Provide the [X, Y] coordinate of the cell's center where the given text is located.  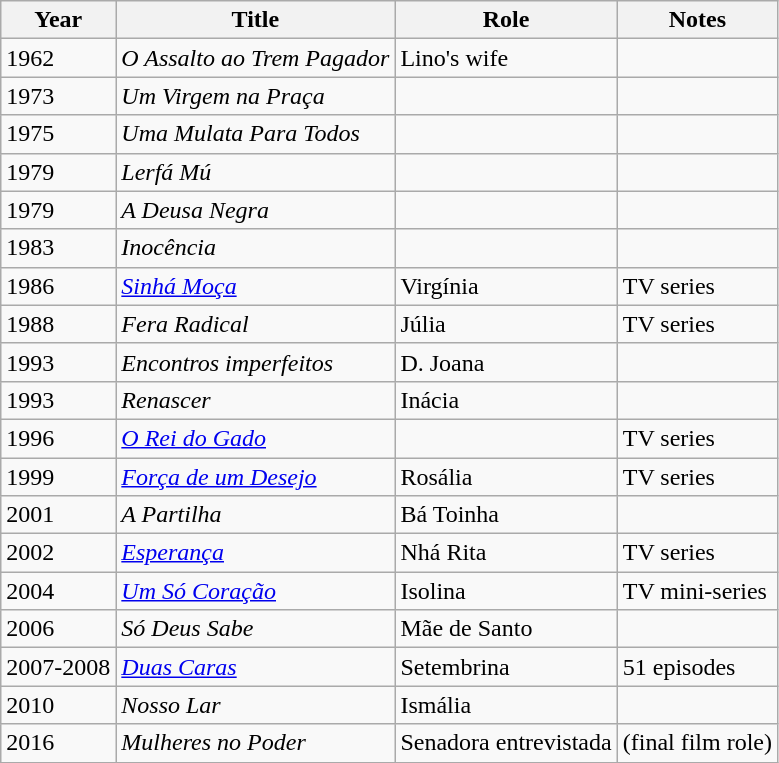
Um Só Coração [256, 591]
2004 [58, 591]
O Assalto ao Trem Pagador [256, 58]
Lerfá Mú [256, 172]
Notes [697, 20]
Ismália [506, 705]
Encontros imperfeitos [256, 362]
(final film role) [697, 743]
Esperança [256, 553]
Renascer [256, 400]
Setembrina [506, 667]
Júlia [506, 324]
Inácia [506, 400]
2002 [58, 553]
Duas Caras [256, 667]
Mulheres no Poder [256, 743]
Title [256, 20]
2010 [58, 705]
Nhá Rita [506, 553]
Um Virgem na Praça [256, 96]
Inocência [256, 248]
Mãe de Santo [506, 629]
A Deusa Negra [256, 210]
TV mini-series [697, 591]
Sinhá Moça [256, 286]
A Partilha [256, 515]
Uma Mulata Para Todos [256, 134]
Virgínia [506, 286]
Isolina [506, 591]
1996 [58, 438]
2006 [58, 629]
Força de um Desejo [256, 477]
1983 [58, 248]
1999 [58, 477]
Lino's wife [506, 58]
O Rei do Gado [256, 438]
51 episodes [697, 667]
Senadora entrevistada [506, 743]
2001 [58, 515]
Nosso Lar [256, 705]
2007-2008 [58, 667]
Year [58, 20]
1973 [58, 96]
Só Deus Sabe [256, 629]
1975 [58, 134]
1988 [58, 324]
Fera Radical [256, 324]
1962 [58, 58]
2016 [58, 743]
D. Joana [506, 362]
Rosália [506, 477]
1986 [58, 286]
Role [506, 20]
Bá Toinha [506, 515]
